Find where the given text appears and provide that cell's center as (x, y) coordinate. 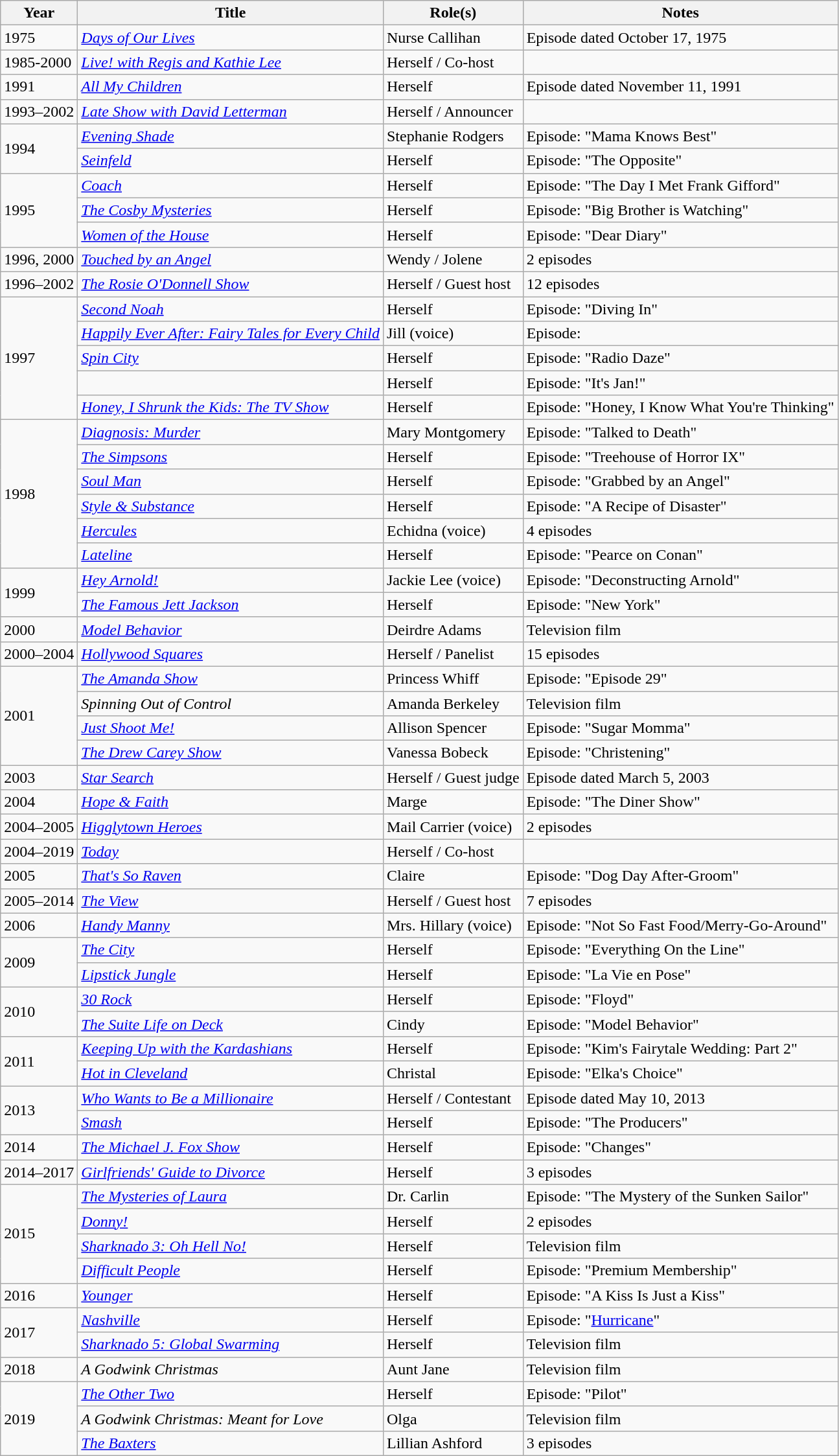
Live! with Regis and Kathie Lee (231, 62)
2005–2014 (39, 901)
Claire (453, 876)
7 episodes (680, 901)
1996–2002 (39, 284)
The Other Two (231, 1394)
2014 (39, 1148)
Episode: "Model Behavior" (680, 1024)
Episode dated May 10, 2013 (680, 1098)
Episode: "Pearce on Conan" (680, 555)
2016 (39, 1295)
2013 (39, 1111)
2005 (39, 876)
Smash (231, 1123)
2017 (39, 1332)
The Mysteries of Laura (231, 1197)
Coach (231, 185)
Who Wants to Be a Millionaire (231, 1098)
Episode: "Deconstructing Arnold" (680, 580)
Hercules (231, 531)
Higglytown Heroes (231, 827)
Nurse Callihan (453, 38)
Episode: "The Mystery of the Sunken Sailor" (680, 1197)
1985-2000 (39, 62)
The Michael J. Fox Show (231, 1148)
Hot in Cleveland (231, 1073)
2000 (39, 629)
Handy Manny (231, 925)
Nashville (231, 1320)
2019 (39, 1418)
Episode: "Diving In" (680, 309)
Seinfeld (231, 161)
Christal (453, 1073)
The Amanda Show (231, 678)
Allison Spencer (453, 728)
Episode: "The Diner Show" (680, 802)
12 episodes (680, 284)
Herself / Panelist (453, 654)
Deirdre Adams (453, 629)
Episode: "Not So Fast Food/Merry-Go-Around" (680, 925)
1991 (39, 87)
Mrs. Hillary (voice) (453, 925)
Episode: "Changes" (680, 1148)
Episode dated March 5, 2003 (680, 778)
Lillian Ashford (453, 1443)
All My Children (231, 87)
Episode: "Dear Diary" (680, 235)
Mail Carrier (voice) (453, 827)
That's So Raven (231, 876)
Late Show with David Letterman (231, 111)
Happily Ever After: Fairy Tales for Every Child (231, 334)
Style & Substance (231, 506)
Episode: "Everything On the Line" (680, 950)
The City (231, 950)
Episode: "La Vie en Pose" (680, 975)
Episode: "The Producers" (680, 1123)
Episode: "Kim's Fairytale Wedding: Part 2" (680, 1048)
Model Behavior (231, 629)
2004–2005 (39, 827)
Donny! (231, 1221)
Cindy (453, 1024)
Episode: "Premium Membership" (680, 1271)
2011 (39, 1061)
4 episodes (680, 531)
Aunt Jane (453, 1369)
2003 (39, 778)
Title (231, 13)
1975 (39, 38)
Days of Our Lives (231, 38)
Episode: "Talked to Death" (680, 432)
Episode: "Treehouse of Horror IX" (680, 457)
2009 (39, 962)
Jill (voice) (453, 334)
Sharknado 5: Global Swarming (231, 1345)
Princess Whiff (453, 678)
Lipstick Jungle (231, 975)
2001 (39, 715)
1998 (39, 494)
30 Rock (231, 999)
Episode: "It's Jan!" (680, 383)
The Rosie O'Donnell Show (231, 284)
2010 (39, 1011)
Keeping Up with the Kardashians (231, 1048)
Olga (453, 1418)
A Godwink Christmas (231, 1369)
Hey Arnold! (231, 580)
Episode: "Floyd" (680, 999)
The Simpsons (231, 457)
Episode: (680, 334)
Amanda Berkeley (453, 703)
Episode dated November 11, 1991 (680, 87)
Wendy / Jolene (453, 259)
2000–2004 (39, 654)
Role(s) (453, 13)
The Cosby Mysteries (231, 210)
2004 (39, 802)
Honey, I Shrunk the Kids: The TV Show (231, 408)
15 episodes (680, 654)
Lateline (231, 555)
Episode: "A Kiss Is Just a Kiss" (680, 1295)
1995 (39, 210)
2004–2019 (39, 851)
Episode: "The Day I Met Frank Gifford" (680, 185)
The Famous Jett Jackson (231, 605)
1993–2002 (39, 111)
Episode: "Elka's Choice" (680, 1073)
Herself / Guest judge (453, 778)
Women of the House (231, 235)
Year (39, 13)
Notes (680, 13)
Episode: "Christening" (680, 753)
Hope & Faith (231, 802)
Dr. Carlin (453, 1197)
1994 (39, 148)
Spinning Out of Control (231, 703)
A Godwink Christmas: Meant for Love (231, 1418)
Echidna (voice) (453, 531)
Girlfriends' Guide to Divorce (231, 1172)
Sharknado 3: Oh Hell No! (231, 1246)
Difficult People (231, 1271)
Episode: "Radio Daze" (680, 358)
Second Noah (231, 309)
Just Shoot Me! (231, 728)
Episode dated October 17, 1975 (680, 38)
Marge (453, 802)
Soul Man (231, 481)
2006 (39, 925)
The Drew Carey Show (231, 753)
Episode: "Hurricane" (680, 1320)
2014–2017 (39, 1172)
Herself / Contestant (453, 1098)
Episode: "Episode 29" (680, 678)
1997 (39, 358)
Evening Shade (231, 136)
1999 (39, 592)
Touched by an Angel (231, 259)
Spin City (231, 358)
Vanessa Bobeck (453, 753)
Episode: "Dog Day After-Groom" (680, 876)
Episode: "Grabbed by an Angel" (680, 481)
The Baxters (231, 1443)
Herself / Announcer (453, 111)
2018 (39, 1369)
Today (231, 851)
Episode: "Honey, I Know What You're Thinking" (680, 408)
Episode: "Pilot" (680, 1394)
Episode: "Sugar Momma" (680, 728)
Hollywood Squares (231, 654)
Episode: "Big Brother is Watching" (680, 210)
Episode: "The Opposite" (680, 161)
Episode: "New York" (680, 605)
Mary Montgomery (453, 432)
1996, 2000 (39, 259)
Episode: "Mama Knows Best" (680, 136)
2015 (39, 1234)
Diagnosis: Murder (231, 432)
Star Search (231, 778)
The Suite Life on Deck (231, 1024)
Younger (231, 1295)
The View (231, 901)
Stephanie Rodgers (453, 136)
Jackie Lee (voice) (453, 580)
Episode: "A Recipe of Disaster" (680, 506)
